Extract the [X, Y] coordinate from the center of the cell holding the provided text.  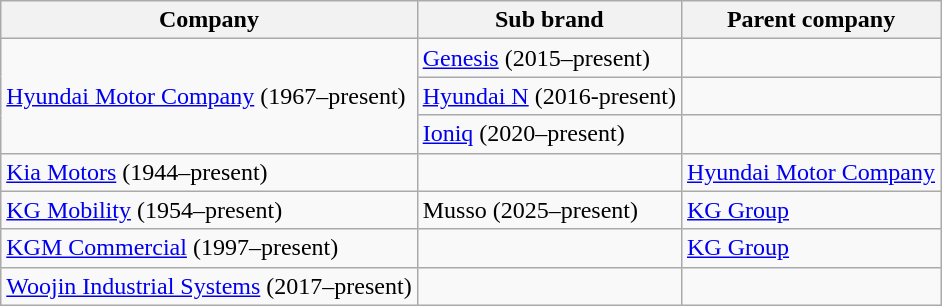
Parent company [810, 20]
Kia Motors (1944–present) [209, 172]
Woojin Industrial Systems (2017–present) [209, 286]
Musso (2025–present) [549, 210]
KGM Commercial (1997–present) [209, 248]
Hyundai Motor Company [810, 172]
Hyundai Motor Company (1967–present) [209, 96]
Hyundai N (2016-present) [549, 96]
KG Mobility (1954–present) [209, 210]
Company [209, 20]
Sub brand [549, 20]
Ioniq (2020–present) [549, 134]
Genesis (2015–present) [549, 58]
